Provide the (x, y) coordinate of the cell's center where the given text is located.  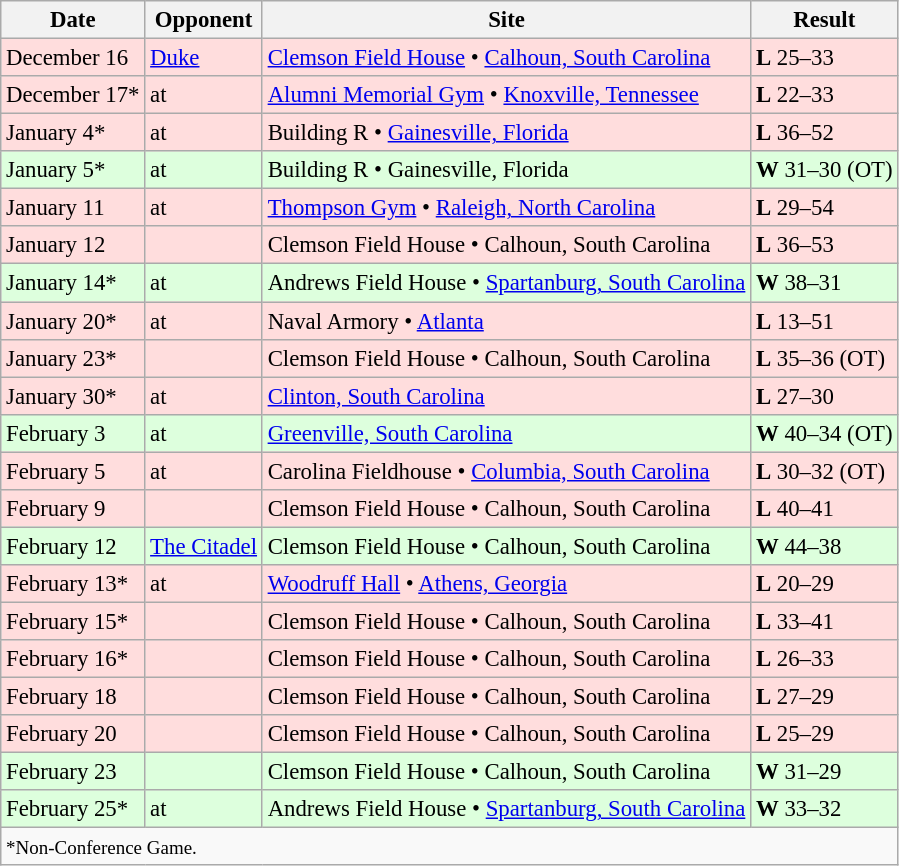
February 25* (73, 809)
Thompson Gym • Raleigh, North Carolina (506, 208)
W 31–29 (824, 772)
Clinton, South Carolina (506, 396)
Alumni Memorial Gym • Knoxville, Tennessee (506, 95)
Woodruff Hall • Athens, Georgia (506, 584)
January 11 (73, 208)
L 35–36 (OT) (824, 358)
February 15* (73, 621)
January 23* (73, 358)
Greenville, South Carolina (506, 433)
L 13–51 (824, 321)
L 25–33 (824, 58)
January 20* (73, 321)
February 18 (73, 697)
L 27–29 (824, 697)
February 3 (73, 433)
January 14* (73, 283)
January 30* (73, 396)
Opponent (204, 20)
L 27–30 (824, 396)
December 16 (73, 58)
W 44–38 (824, 546)
Duke (204, 58)
Date (73, 20)
*Non-Conference Game. (450, 847)
L 20–29 (824, 584)
W 31–30 (OT) (824, 170)
L 29–54 (824, 208)
Carolina Fieldhouse • Columbia, South Carolina (506, 471)
W 40–34 (OT) (824, 433)
L 30–32 (OT) (824, 471)
Site (506, 20)
L 36–53 (824, 245)
February 20 (73, 734)
Naval Armory • Atlanta (506, 321)
January 12 (73, 245)
Result (824, 20)
L 25–29 (824, 734)
W 38–31 (824, 283)
February 5 (73, 471)
February 23 (73, 772)
W 33–32 (824, 809)
January 4* (73, 133)
February 9 (73, 509)
December 17* (73, 95)
L 40–41 (824, 509)
January 5* (73, 170)
L 33–41 (824, 621)
The Citadel (204, 546)
L 36–52 (824, 133)
L 22–33 (824, 95)
February 12 (73, 546)
February 16* (73, 659)
February 13* (73, 584)
L 26–33 (824, 659)
